Extract the (x, y) coordinate from the center of the cell holding the provided text.  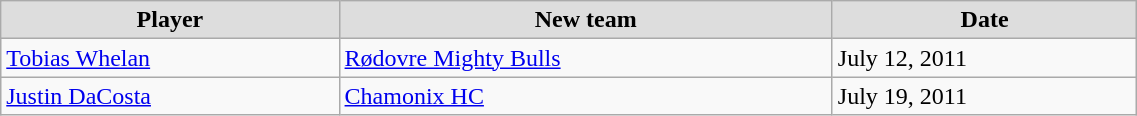
New team (586, 20)
Player (170, 20)
Tobias Whelan (170, 58)
Chamonix HC (586, 96)
Justin DaCosta (170, 96)
July 12, 2011 (984, 58)
July 19, 2011 (984, 96)
Rødovre Mighty Bulls (586, 58)
Date (984, 20)
